Locate the cell with the specified text and output its (X, Y) center coordinate. 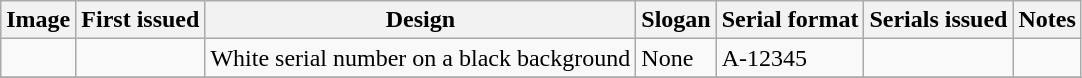
Slogan (676, 20)
Serials issued (938, 20)
Notes (1047, 20)
Design (420, 20)
None (676, 58)
First issued (140, 20)
White serial number on a black background (420, 58)
A-12345 (790, 58)
Serial format (790, 20)
Image (38, 20)
